Find where the given text appears and provide that cell's center as (X, Y) coordinate. 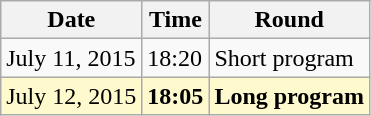
July 11, 2015 (72, 58)
Time (176, 20)
18:05 (176, 96)
Short program (290, 58)
Long program (290, 96)
July 12, 2015 (72, 96)
Round (290, 20)
18:20 (176, 58)
Date (72, 20)
